Return (X, Y) of the center of cell containing provided text 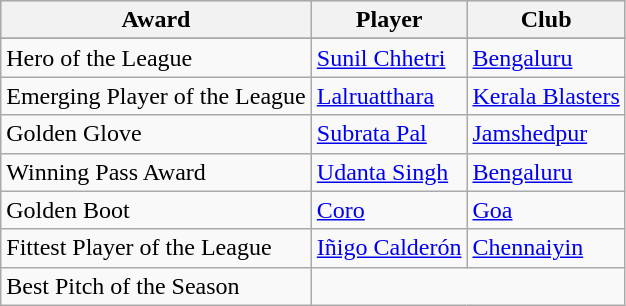
Fittest Player of the League (156, 248)
Award (156, 20)
Emerging Player of the League (156, 96)
Subrata Pal (389, 134)
Chennaiyin (546, 248)
Kerala Blasters (546, 96)
Udanta Singh (389, 172)
Goa (546, 210)
Golden Glove (156, 134)
Winning Pass Award (156, 172)
Best Pitch of the Season (156, 286)
Hero of the League (156, 58)
Sunil Chhetri (389, 58)
Player (389, 20)
Iñigo Calderón (389, 248)
Club (546, 20)
Coro (389, 210)
Lalruatthara (389, 96)
Jamshedpur (546, 134)
Golden Boot (156, 210)
